Detect which cell encompasses the target text, then output its [x, y] center coordinate. 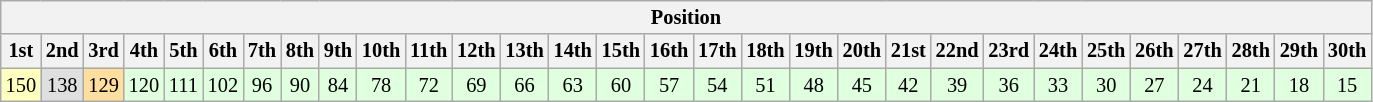
13th [524, 51]
78 [381, 85]
54 [717, 85]
66 [524, 85]
26th [1154, 51]
27 [1154, 85]
9th [338, 51]
16th [669, 51]
20th [862, 51]
7th [262, 51]
24 [1202, 85]
30 [1106, 85]
18th [765, 51]
14th [573, 51]
30th [1347, 51]
28th [1251, 51]
69 [476, 85]
1st [21, 51]
138 [62, 85]
17th [717, 51]
12th [476, 51]
23rd [1008, 51]
21 [1251, 85]
150 [21, 85]
6th [223, 51]
22nd [958, 51]
45 [862, 85]
60 [621, 85]
57 [669, 85]
111 [184, 85]
2nd [62, 51]
25th [1106, 51]
11th [428, 51]
36 [1008, 85]
8th [300, 51]
90 [300, 85]
24th [1058, 51]
18 [1299, 85]
4th [144, 51]
96 [262, 85]
72 [428, 85]
39 [958, 85]
51 [765, 85]
Position [686, 17]
15 [1347, 85]
48 [814, 85]
33 [1058, 85]
120 [144, 85]
42 [908, 85]
10th [381, 51]
27th [1202, 51]
129 [104, 85]
3rd [104, 51]
29th [1299, 51]
5th [184, 51]
15th [621, 51]
63 [573, 85]
19th [814, 51]
84 [338, 85]
21st [908, 51]
102 [223, 85]
